Search for the cell housing the specified text and yield its (x, y) center coordinate. 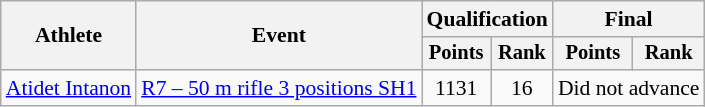
Athlete (68, 36)
Qualification (488, 19)
1131 (456, 88)
16 (522, 88)
Did not advance (629, 88)
R7 – 50 m rifle 3 positions SH1 (278, 88)
Event (278, 36)
Atidet Intanon (68, 88)
Final (629, 19)
